Capture the cell that displays the provided text and extract its (x, y) central coordinate. 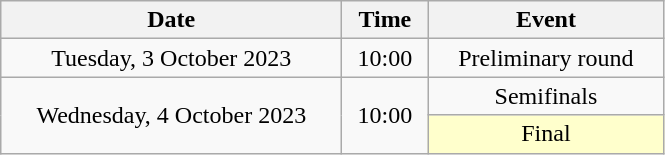
Date (172, 20)
Wednesday, 4 October 2023 (172, 115)
Preliminary round (546, 58)
Time (385, 20)
Tuesday, 3 October 2023 (172, 58)
Event (546, 20)
Final (546, 134)
Semifinals (546, 96)
